Capture the cell that displays the provided text and extract its (X, Y) central coordinate. 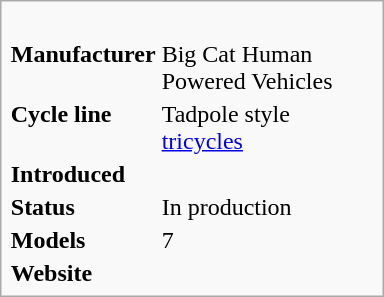
Status (83, 207)
Tadpole style tricycles (268, 128)
Introduced (83, 174)
Big Cat Human Powered Vehicles (268, 68)
Models (83, 240)
In production (268, 207)
7 (268, 240)
Cycle line (83, 128)
Manufacturer (83, 68)
Website (83, 273)
